Scan for the cell matching the given text and deliver its [X, Y] coordinate at center. 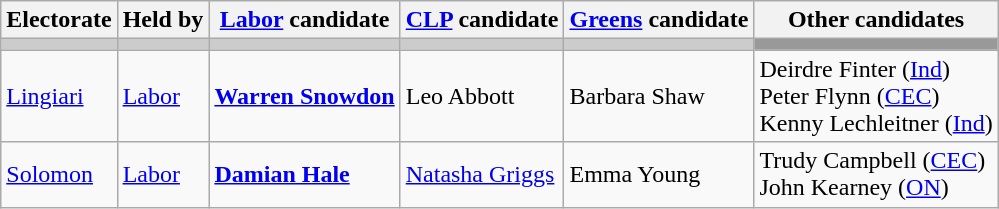
Electorate [59, 20]
Emma Young [659, 174]
Deirdre Finter (Ind)Peter Flynn (CEC)Kenny Lechleitner (Ind) [876, 96]
Warren Snowdon [304, 96]
Greens candidate [659, 20]
Natasha Griggs [482, 174]
Other candidates [876, 20]
Leo Abbott [482, 96]
Lingiari [59, 96]
Damian Hale [304, 174]
Barbara Shaw [659, 96]
Solomon [59, 174]
Trudy Campbell (CEC)John Kearney (ON) [876, 174]
Labor candidate [304, 20]
Held by [163, 20]
CLP candidate [482, 20]
